Pinpoint the cell where the given text exists, returning its [X, Y] midpoint coordinate. 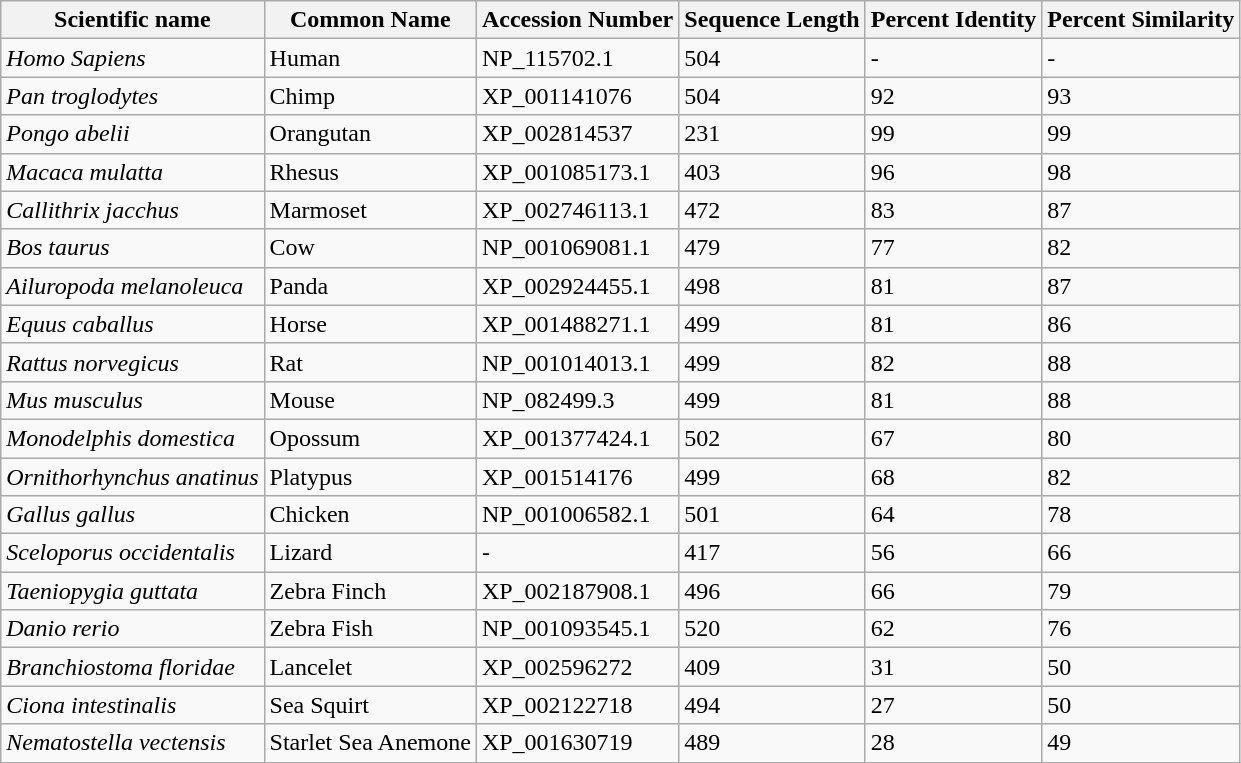
496 [772, 591]
78 [1141, 515]
Danio rerio [132, 629]
XP_001488271.1 [577, 324]
XP_001630719 [577, 743]
Gallus gallus [132, 515]
Monodelphis domestica [132, 438]
489 [772, 743]
Chimp [370, 96]
472 [772, 210]
Callithrix jacchus [132, 210]
28 [954, 743]
Zebra Fish [370, 629]
XP_002746113.1 [577, 210]
86 [1141, 324]
NP_115702.1 [577, 58]
520 [772, 629]
Percent Similarity [1141, 20]
Platypus [370, 477]
Zebra Finch [370, 591]
Sceloporus occidentalis [132, 553]
Taeniopygia guttata [132, 591]
Lizard [370, 553]
96 [954, 172]
Equus caballus [132, 324]
231 [772, 134]
92 [954, 96]
93 [1141, 96]
Nematostella vectensis [132, 743]
Cow [370, 248]
Scientific name [132, 20]
Ciona intestinalis [132, 705]
NP_001014013.1 [577, 362]
Starlet Sea Anemone [370, 743]
NP_082499.3 [577, 400]
49 [1141, 743]
XP_002924455.1 [577, 286]
Horse [370, 324]
Opossum [370, 438]
Pongo abelii [132, 134]
417 [772, 553]
NP_001069081.1 [577, 248]
Rat [370, 362]
Percent Identity [954, 20]
Bos taurus [132, 248]
XP_002814537 [577, 134]
Mouse [370, 400]
27 [954, 705]
494 [772, 705]
Ornithorhynchus anatinus [132, 477]
NP_001006582.1 [577, 515]
Lancelet [370, 667]
Mus musculus [132, 400]
64 [954, 515]
Common Name [370, 20]
Branchiostoma floridae [132, 667]
79 [1141, 591]
Accession Number [577, 20]
501 [772, 515]
76 [1141, 629]
XP_001514176 [577, 477]
Ailuropoda melanoleuca [132, 286]
56 [954, 553]
Sequence Length [772, 20]
Human [370, 58]
479 [772, 248]
Chicken [370, 515]
NP_001093545.1 [577, 629]
67 [954, 438]
31 [954, 667]
XP_001141076 [577, 96]
Homo Sapiens [132, 58]
409 [772, 667]
403 [772, 172]
XP_002122718 [577, 705]
98 [1141, 172]
Orangutan [370, 134]
80 [1141, 438]
Sea Squirt [370, 705]
62 [954, 629]
XP_001377424.1 [577, 438]
498 [772, 286]
XP_001085173.1 [577, 172]
Pan troglodytes [132, 96]
Macaca mulatta [132, 172]
77 [954, 248]
XP_002596272 [577, 667]
Rattus norvegicus [132, 362]
83 [954, 210]
68 [954, 477]
502 [772, 438]
Marmoset [370, 210]
XP_002187908.1 [577, 591]
Rhesus [370, 172]
Panda [370, 286]
